Detect which cell encompasses the target text, then output its (X, Y) center coordinate. 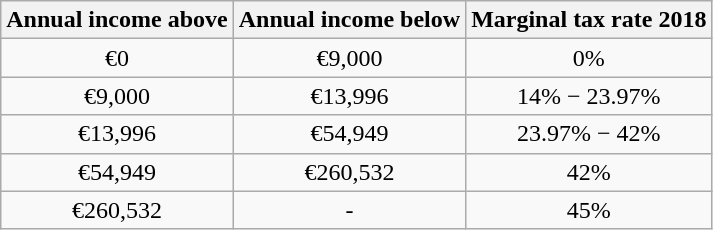
€0 (117, 58)
Annual income above (117, 20)
Annual income below (349, 20)
23.97% − 42% (589, 134)
0% (589, 58)
Marginal tax rate 2018 (589, 20)
14% − 23.97% (589, 96)
- (349, 210)
42% (589, 172)
45% (589, 210)
